Capture the cell that displays the provided text and extract its (X, Y) central coordinate. 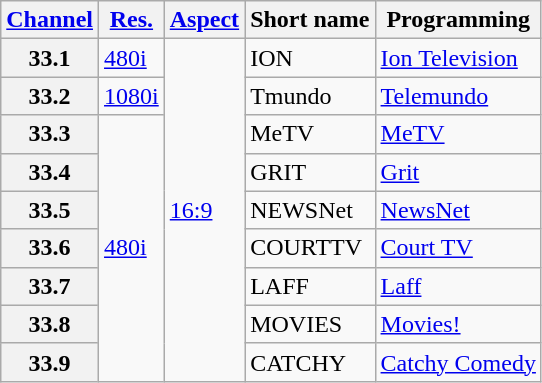
Short name (310, 20)
33.8 (50, 324)
Court TV (458, 248)
Telemundo (458, 96)
COURTTV (310, 248)
1080i (132, 96)
33.9 (50, 362)
Tmundo (310, 96)
NewsNet (458, 210)
Res. (132, 20)
Movies! (458, 324)
33.6 (50, 248)
33.4 (50, 172)
GRIT (310, 172)
33.1 (50, 58)
Aspect (204, 20)
LAFF (310, 286)
ION (310, 58)
Channel (50, 20)
Laff (458, 286)
33.7 (50, 286)
MOVIES (310, 324)
CATCHY (310, 362)
Catchy Comedy (458, 362)
Ion Television (458, 58)
16:9 (204, 210)
33.3 (50, 134)
NEWSNet (310, 210)
33.2 (50, 96)
Grit (458, 172)
Programming (458, 20)
33.5 (50, 210)
